Identify which cell holds the provided text, then report its (X, Y) central coordinate. 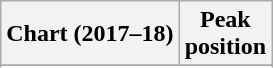
Peak position (225, 34)
Chart (2017–18) (90, 34)
